Output the [X, Y] coordinate of the center of the cell containing the given text.  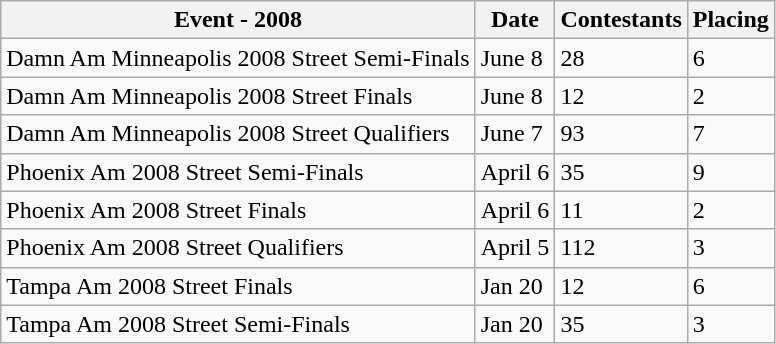
Tampa Am 2008 Street Semi-Finals [238, 324]
93 [621, 134]
7 [730, 134]
Damn Am Minneapolis 2008 Street Qualifiers [238, 134]
Phoenix Am 2008 Street Finals [238, 210]
Tampa Am 2008 Street Finals [238, 286]
9 [730, 172]
Contestants [621, 20]
June 7 [515, 134]
Damn Am Minneapolis 2008 Street Finals [238, 96]
Date [515, 20]
Phoenix Am 2008 Street Qualifiers [238, 248]
Damn Am Minneapolis 2008 Street Semi-Finals [238, 58]
April 5 [515, 248]
112 [621, 248]
28 [621, 58]
Phoenix Am 2008 Street Semi-Finals [238, 172]
Placing [730, 20]
Event - 2008 [238, 20]
11 [621, 210]
